Locate the cell with the specified text and output its (x, y) center coordinate. 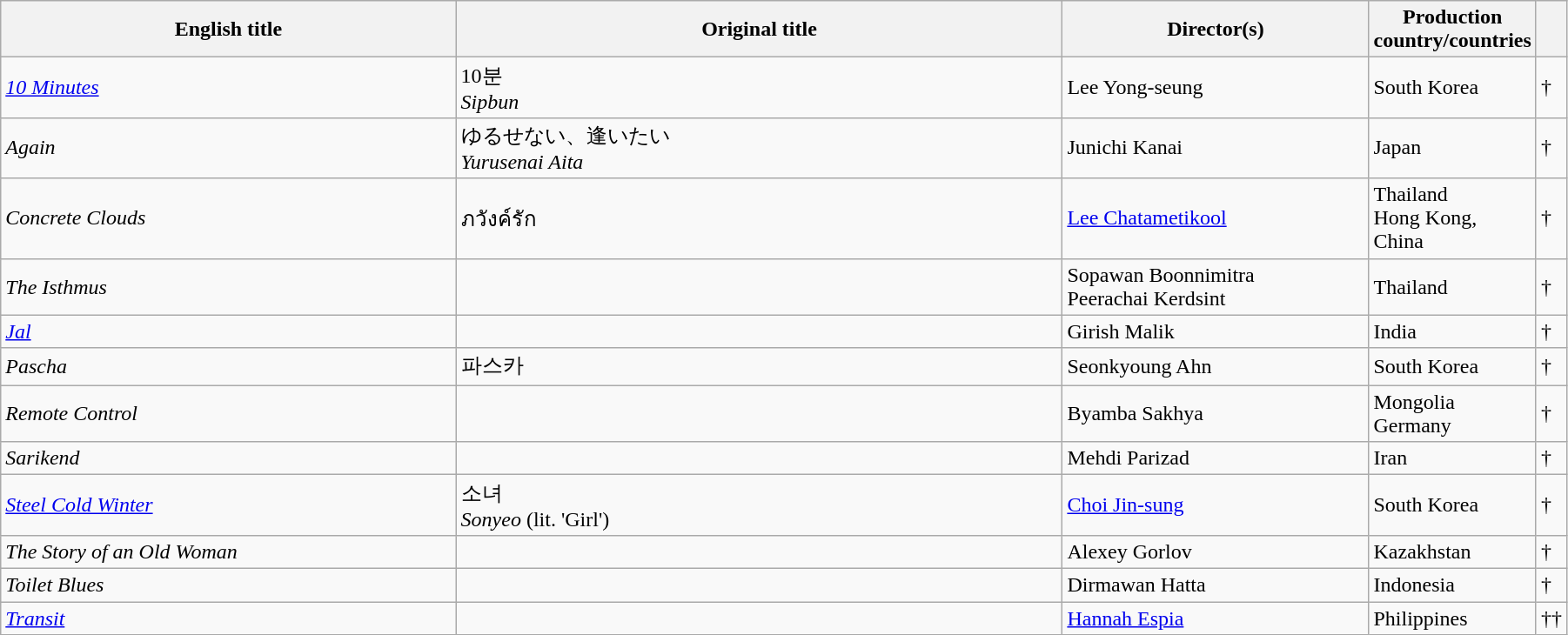
Hannah Espia (1216, 618)
10분Sipbun (759, 88)
Junichi Kanai (1216, 148)
Dirmawan Hatta (1216, 585)
Sarikend (228, 458)
Director(s) (1216, 30)
Toilet Blues (228, 585)
ゆるせない、逢いたいYurusenai Aita (759, 148)
Iran (1452, 458)
Steel Cold Winter (228, 505)
Sopawan BoonnimitraPeerachai Kerdsint (1216, 287)
Transit (228, 618)
Concrete Clouds (228, 218)
Girish Malik (1216, 331)
Again (228, 148)
Production country/countries (1452, 30)
Philippines (1452, 618)
†† (1551, 618)
Japan (1452, 148)
ภวังค์รัก (759, 218)
Pascha (228, 367)
MongoliaGermany (1452, 414)
소녀Sonyeo (lit. 'Girl') (759, 505)
파스카 (759, 367)
Remote Control (228, 414)
Byamba Sakhya (1216, 414)
India (1452, 331)
Original title (759, 30)
The Story of an Old Woman (228, 551)
10 Minutes (228, 88)
Kazakhstan (1452, 551)
Thailand (1452, 287)
Seonkyoung Ahn (1216, 367)
ThailandHong Kong, China (1452, 218)
Alexey Gorlov (1216, 551)
The Isthmus (228, 287)
Lee Yong-seung (1216, 88)
Indonesia (1452, 585)
Jal (228, 331)
Choi Jin-sung (1216, 505)
Lee Chatametikool (1216, 218)
Mehdi Parizad (1216, 458)
English title (228, 30)
